Extract the [x, y] coordinate from the center of the cell holding the provided text.  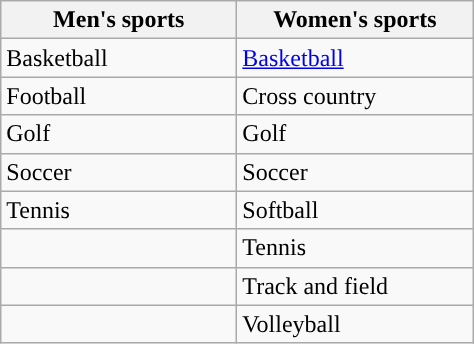
Men's sports [119, 20]
Volleyball [355, 324]
Cross country [355, 96]
Women's sports [355, 20]
Softball [355, 210]
Track and field [355, 286]
Football [119, 96]
